Detect which cell encompasses the target text, then output its (x, y) center coordinate. 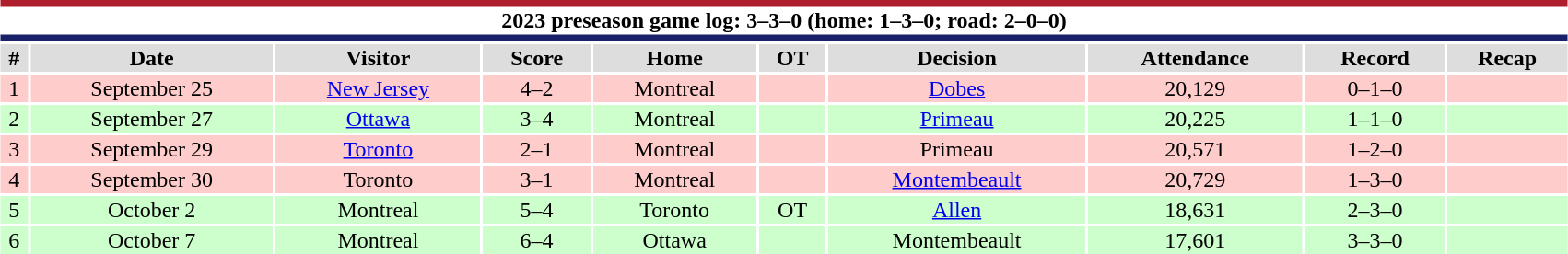
20,225 (1195, 119)
1 (15, 88)
Score (536, 58)
20,129 (1195, 88)
2–1 (536, 149)
October 7 (151, 240)
0–1–0 (1375, 88)
September 29 (151, 149)
October 2 (151, 210)
1–1–0 (1375, 119)
September 25 (151, 88)
Home (674, 58)
New Jersey (378, 88)
6 (15, 240)
17,601 (1195, 240)
Dobes (957, 88)
2023 preseason game log: 3–3–0 (home: 1–3–0; road: 2–0–0) (784, 20)
20,571 (1195, 149)
# (15, 58)
3 (15, 149)
5–4 (536, 210)
3–1 (536, 179)
18,631 (1195, 210)
Allen (957, 210)
2–3–0 (1375, 210)
5 (15, 210)
Date (151, 58)
September 27 (151, 119)
Visitor (378, 58)
20,729 (1195, 179)
Recap (1507, 58)
4–2 (536, 88)
September 30 (151, 179)
1–2–0 (1375, 149)
3–4 (536, 119)
Attendance (1195, 58)
Record (1375, 58)
4 (15, 179)
3–3–0 (1375, 240)
Decision (957, 58)
6–4 (536, 240)
1–3–0 (1375, 179)
2 (15, 119)
